Scan for the cell matching the given text and deliver its (X, Y) coordinate at center. 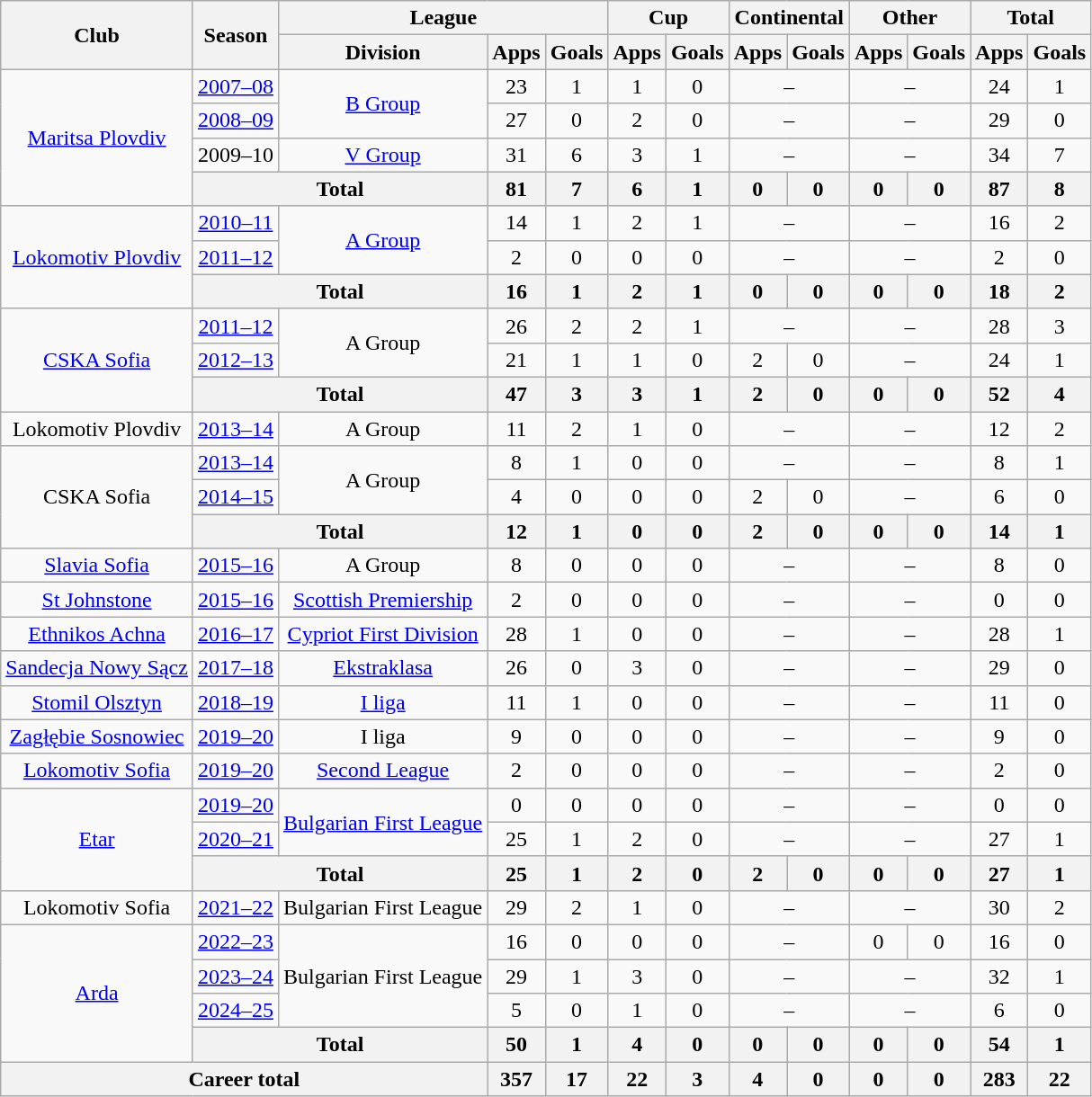
Etar (97, 839)
Continental (789, 18)
Ekstraklasa (382, 668)
2021–22 (236, 907)
87 (999, 189)
Season (236, 35)
283 (999, 1079)
23 (516, 86)
2012–13 (236, 360)
League (443, 18)
2010–11 (236, 223)
Ethnikos Achna (97, 634)
Cup (668, 18)
2007–08 (236, 86)
54 (999, 1045)
2017–18 (236, 668)
2022–23 (236, 941)
2018–19 (236, 702)
2023–24 (236, 976)
Stomil Olsztyn (97, 702)
Division (382, 52)
81 (516, 189)
34 (999, 155)
18 (999, 291)
17 (577, 1079)
Scottish Premiership (382, 600)
Cypriot First Division (382, 634)
Zagłębie Sosnowiec (97, 736)
30 (999, 907)
31 (516, 155)
47 (516, 394)
5 (516, 1011)
2020–21 (236, 839)
32 (999, 976)
B Group (382, 103)
Career total (245, 1079)
21 (516, 360)
Arda (97, 993)
2014–15 (236, 497)
2008–09 (236, 120)
Sandecja Nowy Sącz (97, 668)
Slavia Sofia (97, 566)
2009–10 (236, 155)
52 (999, 394)
2024–25 (236, 1011)
50 (516, 1045)
Maritsa Plovdiv (97, 138)
V Group (382, 155)
Other (909, 18)
St Johnstone (97, 600)
357 (516, 1079)
2016–17 (236, 634)
Second League (382, 771)
Club (97, 35)
